Capture the cell that displays the provided text and extract its [X, Y] central coordinate. 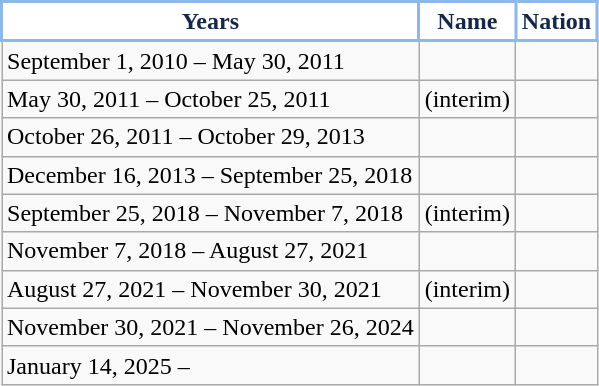
May 30, 2011 – October 25, 2011 [211, 99]
November 7, 2018 – August 27, 2021 [211, 251]
September 1, 2010 – May 30, 2011 [211, 60]
August 27, 2021 – November 30, 2021 [211, 289]
October 26, 2011 – October 29, 2013 [211, 137]
January 14, 2025 – [211, 365]
Nation [557, 22]
December 16, 2013 – September 25, 2018 [211, 175]
Name [467, 22]
November 30, 2021 – November 26, 2024 [211, 327]
Years [211, 22]
September 25, 2018 – November 7, 2018 [211, 213]
